Locate the cell with the specified text and output its (x, y) center coordinate. 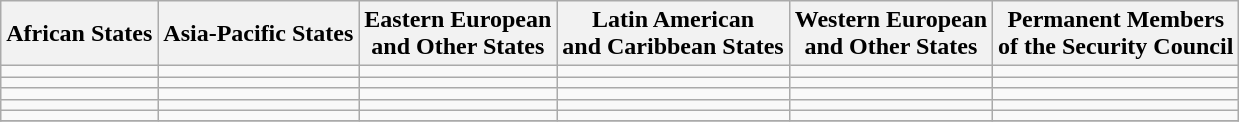
African States (80, 34)
Eastern European and Other States (458, 34)
Latin American and Caribbean States (673, 34)
Asia-Pacific States (258, 34)
Western European and Other States (890, 34)
Permanent Members of the Security Council (1116, 34)
